Detect which cell encompasses the target text, then output its (X, Y) center coordinate. 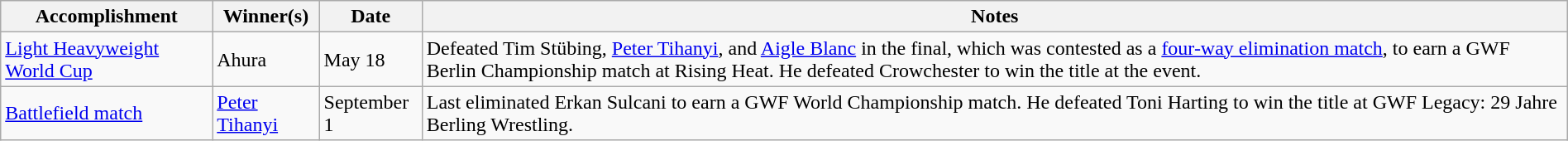
Accomplishment (107, 17)
Peter Tihanyi (266, 113)
Light Heavyweight World Cup (107, 60)
Winner(s) (266, 17)
May 18 (370, 60)
Notes (994, 17)
Ahura (266, 60)
Date (370, 17)
September 1 (370, 113)
Battlefield match (107, 113)
